Scan for the cell matching the given text and deliver its (X, Y) coordinate at center. 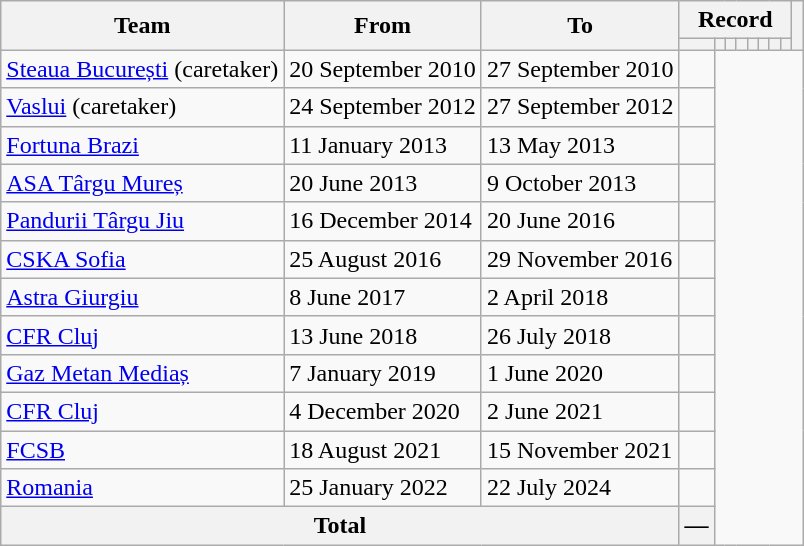
8 June 2017 (383, 297)
7 January 2019 (383, 373)
Fortuna Brazi (142, 145)
From (383, 26)
1 June 2020 (580, 373)
29 November 2016 (580, 259)
Astra Giurgiu (142, 297)
20 June 2016 (580, 221)
Gaz Metan Mediaș (142, 373)
2 April 2018 (580, 297)
2 June 2021 (580, 411)
Vaslui (caretaker) (142, 107)
13 May 2013 (580, 145)
Total (340, 526)
To (580, 26)
26 July 2018 (580, 335)
27 September 2012 (580, 107)
Record (735, 20)
20 September 2010 (383, 69)
Romania (142, 488)
Pandurii Târgu Jiu (142, 221)
16 December 2014 (383, 221)
24 September 2012 (383, 107)
15 November 2021 (580, 449)
4 December 2020 (383, 411)
9 October 2013 (580, 183)
Team (142, 26)
13 June 2018 (383, 335)
Steaua București (caretaker) (142, 69)
27 September 2010 (580, 69)
— (696, 526)
18 August 2021 (383, 449)
25 January 2022 (383, 488)
11 January 2013 (383, 145)
20 June 2013 (383, 183)
25 August 2016 (383, 259)
FCSB (142, 449)
ASA Târgu Mureș (142, 183)
22 July 2024 (580, 488)
CSKA Sofia (142, 259)
